Determine the [X, Y] coordinate at the center of the cell enclosing the given text.  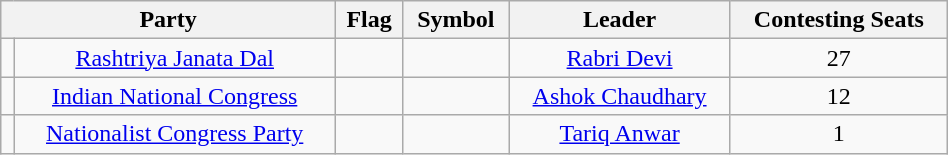
27 [838, 58]
12 [838, 96]
Tariq Anwar [620, 134]
Ashok Chaudhary [620, 96]
Nationalist Congress Party [174, 134]
Rabri Devi [620, 58]
Indian National Congress [174, 96]
Leader [620, 20]
Contesting Seats [838, 20]
Party [168, 20]
Flag [369, 20]
Symbol [456, 20]
Rashtriya Janata Dal [174, 58]
1 [838, 134]
